Return (x, y) of the center of cell containing provided text 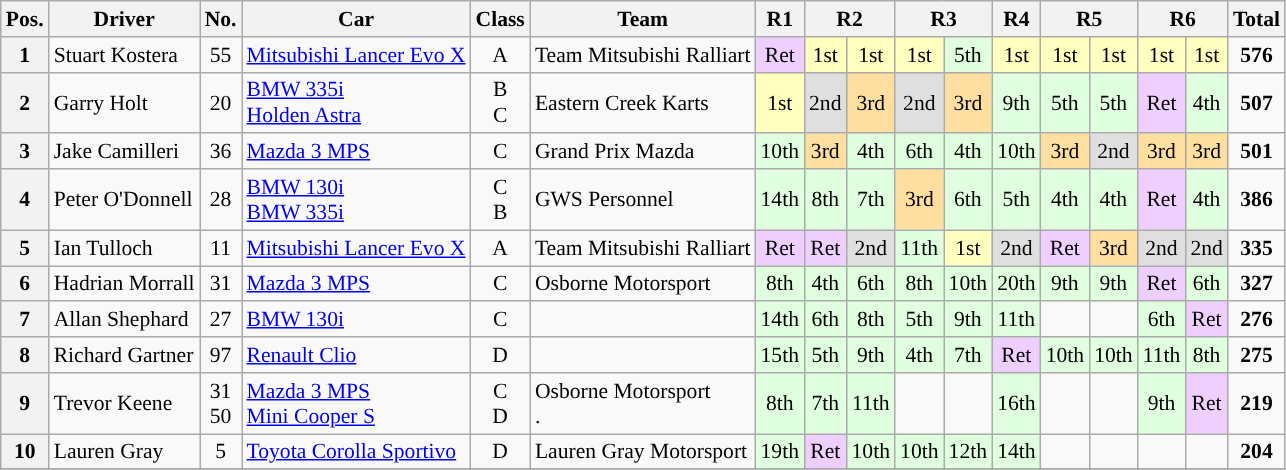
Osborne Motorsport (643, 284)
204 (1256, 452)
R2 (850, 19)
Eastern Creek Karts (643, 102)
16th (1016, 404)
Peter O'Donnell (124, 200)
Car (356, 19)
36 (221, 152)
275 (1256, 355)
2 (25, 102)
386 (1256, 200)
97 (221, 355)
8 (25, 355)
6 (25, 284)
R6 (1183, 19)
28 (221, 200)
Total (1256, 19)
20th (1016, 284)
Richard Gartner (124, 355)
9 (25, 404)
27 (221, 320)
C D (500, 404)
GWS Personnel (643, 200)
C B (500, 200)
15th (780, 355)
Lauren Gray Motorsport (643, 452)
BMW 335iHolden Astra (356, 102)
R4 (1016, 19)
Grand Prix Mazda (643, 152)
R1 (780, 19)
Lauren Gray (124, 452)
276 (1256, 320)
327 (1256, 284)
Allan Shephard (124, 320)
Class (500, 19)
Toyota Corolla Sportivo (356, 452)
55 (221, 55)
Stuart Kostera (124, 55)
No. (221, 19)
219 (1256, 404)
Ian Tulloch (124, 248)
7 (25, 320)
Trevor Keene (124, 404)
10 (25, 452)
1 (25, 55)
507 (1256, 102)
501 (1256, 152)
B C (500, 102)
Pos. (25, 19)
Driver (124, 19)
Mazda 3 MPS Mini Cooper S (356, 404)
31 (221, 284)
BMW 130iBMW 335i (356, 200)
31 50 (221, 404)
Renault Clio (356, 355)
3 (25, 152)
335 (1256, 248)
4 (25, 200)
20 (221, 102)
11 (221, 248)
Jake Camilleri (124, 152)
576 (1256, 55)
Osborne Motorsport. (643, 404)
R5 (1090, 19)
19th (780, 452)
12th (968, 452)
Hadrian Morrall (124, 284)
Garry Holt (124, 102)
BMW 130i (356, 320)
R3 (944, 19)
Team (643, 19)
